For the text-containing cell, return its midpoint in [x, y] coordinate format. 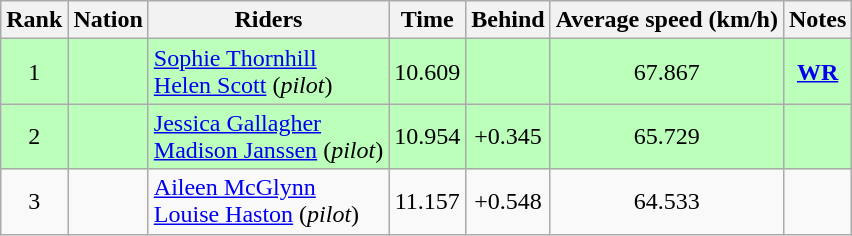
Jessica GallagherMadison Janssen (pilot) [268, 136]
64.533 [666, 202]
67.867 [666, 72]
11.157 [428, 202]
10.954 [428, 136]
Nation [108, 20]
Sophie ThornhillHelen Scott (pilot) [268, 72]
Notes [817, 20]
Riders [268, 20]
Aileen McGlynnLouise Haston (pilot) [268, 202]
2 [34, 136]
65.729 [666, 136]
Behind [508, 20]
WR [817, 72]
Rank [34, 20]
Average speed (km/h) [666, 20]
10.609 [428, 72]
Time [428, 20]
1 [34, 72]
+0.548 [508, 202]
+0.345 [508, 136]
3 [34, 202]
